Return the (X, Y) coordinate for the center point of the cell that contains the specified text.  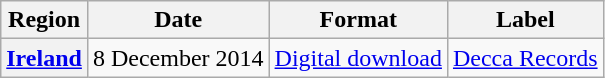
Digital download (358, 58)
Ireland (44, 58)
Date (178, 20)
Format (358, 20)
8 December 2014 (178, 58)
Region (44, 20)
Decca Records (525, 58)
Label (525, 20)
